Capture the cell that displays the provided text and extract its (X, Y) central coordinate. 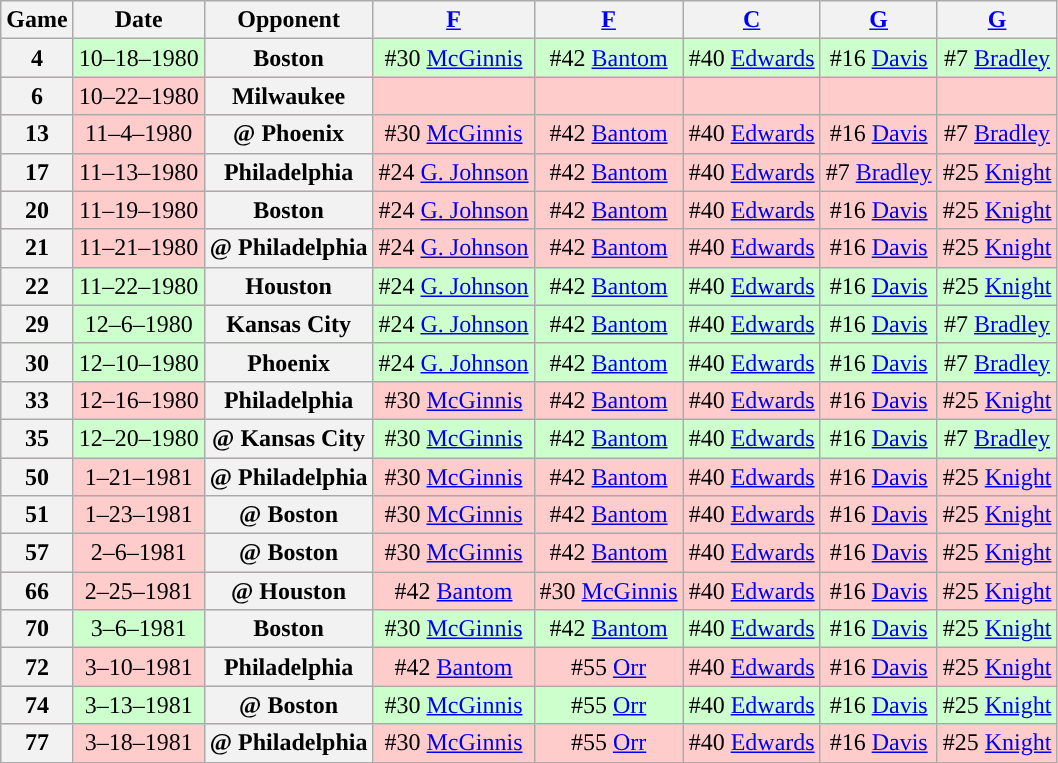
3–18–1981 (138, 743)
@ Phoenix (288, 134)
17 (37, 172)
3–13–1981 (138, 705)
1–21–1981 (138, 477)
30 (37, 362)
2–25–1981 (138, 591)
@ Houston (288, 591)
4 (37, 58)
12–6–1980 (138, 324)
72 (37, 667)
Date (138, 20)
51 (37, 515)
11–13–1980 (138, 172)
50 (37, 477)
10–22–1980 (138, 96)
Kansas City (288, 324)
77 (37, 743)
74 (37, 705)
11–22–1980 (138, 286)
10–18–1980 (138, 58)
11–4–1980 (138, 134)
C (752, 20)
11–21–1980 (138, 248)
11–19–1980 (138, 210)
29 (37, 324)
35 (37, 438)
Opponent (288, 20)
3–6–1981 (138, 629)
6 (37, 96)
12–16–1980 (138, 400)
Game (37, 20)
20 (37, 210)
Phoenix (288, 362)
66 (37, 591)
2–6–1981 (138, 553)
@ Kansas City (288, 438)
Milwaukee (288, 96)
12–20–1980 (138, 438)
3–10–1981 (138, 667)
21 (37, 248)
57 (37, 553)
33 (37, 400)
13 (37, 134)
Houston (288, 286)
1–23–1981 (138, 515)
12–10–1980 (138, 362)
70 (37, 629)
22 (37, 286)
